Pinpoint the cell where the given text exists, returning its (x, y) midpoint coordinate. 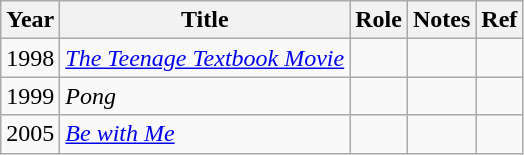
1999 (30, 96)
Year (30, 20)
Role (379, 20)
Be with Me (205, 134)
2005 (30, 134)
The Teenage Textbook Movie (205, 58)
Pong (205, 96)
1998 (30, 58)
Ref (500, 20)
Notes (441, 20)
Title (205, 20)
